Scan for the cell matching the given text and deliver its (X, Y) coordinate at center. 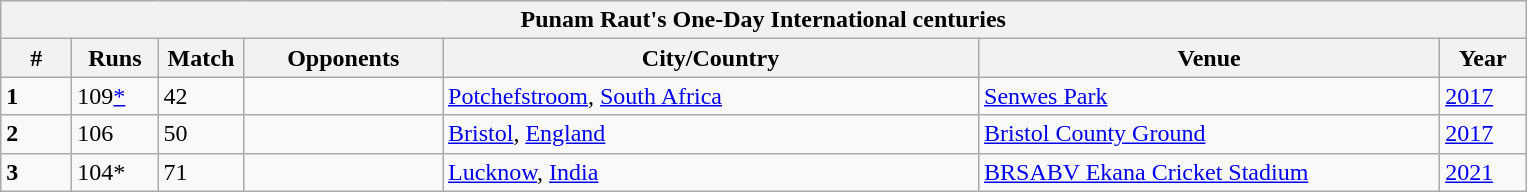
71 (201, 172)
Runs (115, 58)
2 (36, 134)
Year (1483, 58)
Potchefstroom, South Africa (710, 96)
City/Country (710, 58)
50 (201, 134)
106 (115, 134)
104* (115, 172)
Senwes Park (1210, 96)
Bristol County Ground (1210, 134)
Punam Raut's One-Day International centuries (764, 20)
3 (36, 172)
BRSABV Ekana Cricket Stadium (1210, 172)
Lucknow, India (710, 172)
Bristol, England (710, 134)
42 (201, 96)
Opponents (344, 58)
2021 (1483, 172)
Venue (1210, 58)
# (36, 58)
109* (115, 96)
Match (201, 58)
1 (36, 96)
